Return [X, Y] of the center of cell containing provided text 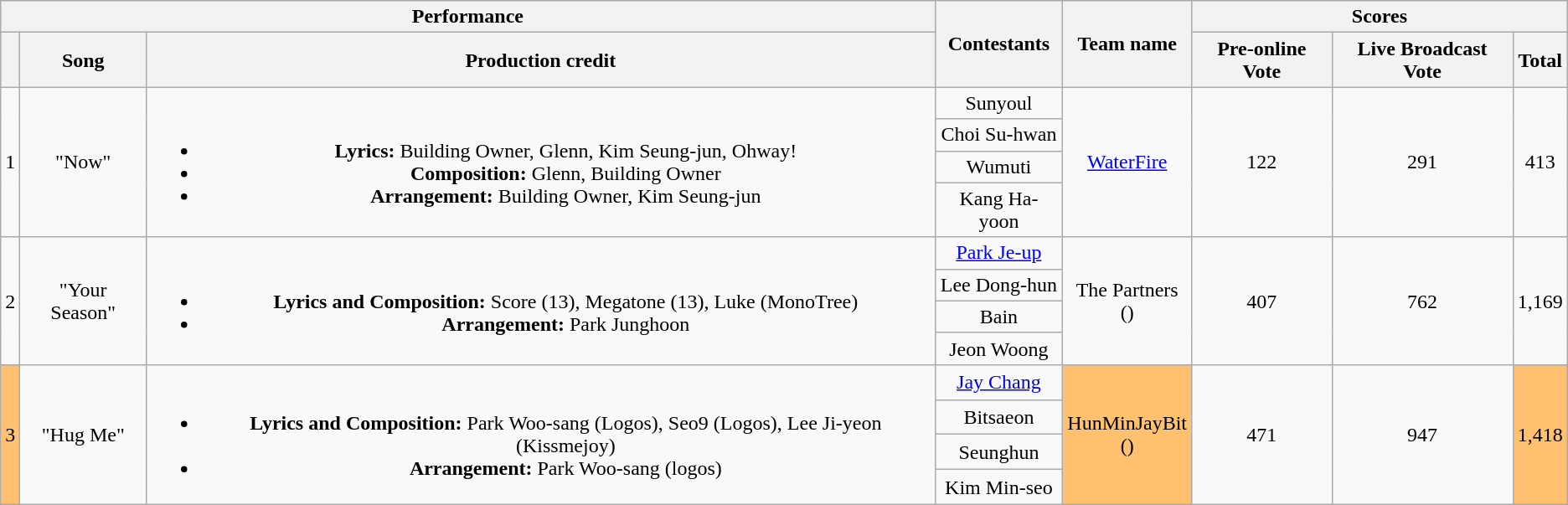
Bitsaeon [998, 417]
1,169 [1540, 301]
Lyrics: Building Owner, Glenn, Kim Seung-jun, Ohway!Composition: Glenn, Building OwnerArrangement: Building Owner, Kim Seung-jun [541, 162]
Production credit [541, 60]
Lee Dong-hun [998, 285]
Live Broadcast Vote [1422, 60]
WaterFire [1127, 162]
2 [10, 301]
Lyrics and Composition: Score (13), Megatone (13), Luke (MonoTree)Arrangement: Park Junghoon [541, 301]
Park Je-up [998, 253]
Sunyoul [998, 103]
Kang Ha-yoon [998, 209]
1 [10, 162]
Lyrics and Composition: Park Woo-sang (Logos), Seo9 (Logos), Lee Ji-yeon (Kissmejoy)Arrangement: Park Woo-sang (logos) [541, 434]
HunMinJayBit() [1127, 434]
291 [1422, 162]
Pre-online Vote [1261, 60]
"Hug Me" [84, 434]
Performance [467, 17]
"Your Season" [84, 301]
Scores [1380, 17]
Jeon Woong [998, 348]
Seunghun [998, 452]
Total [1540, 60]
3 [10, 434]
"Now" [84, 162]
471 [1261, 434]
407 [1261, 301]
Jay Chang [998, 382]
Choi Su-hwan [998, 135]
Team name [1127, 44]
1,418 [1540, 434]
The Partners() [1127, 301]
Wumuti [998, 167]
413 [1540, 162]
Song [84, 60]
762 [1422, 301]
Kim Min-seo [998, 487]
947 [1422, 434]
122 [1261, 162]
Contestants [998, 44]
Bain [998, 317]
